Pinpoint the cell where the given text exists, returning its [x, y] midpoint coordinate. 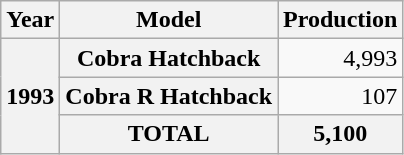
Cobra Hatchback [169, 58]
5,100 [340, 134]
107 [340, 96]
Production [340, 20]
TOTAL [169, 134]
Year [30, 20]
Model [169, 20]
4,993 [340, 58]
1993 [30, 96]
Cobra R Hatchback [169, 96]
